Extract the [X, Y] coordinate from the center of the cell holding the provided text.  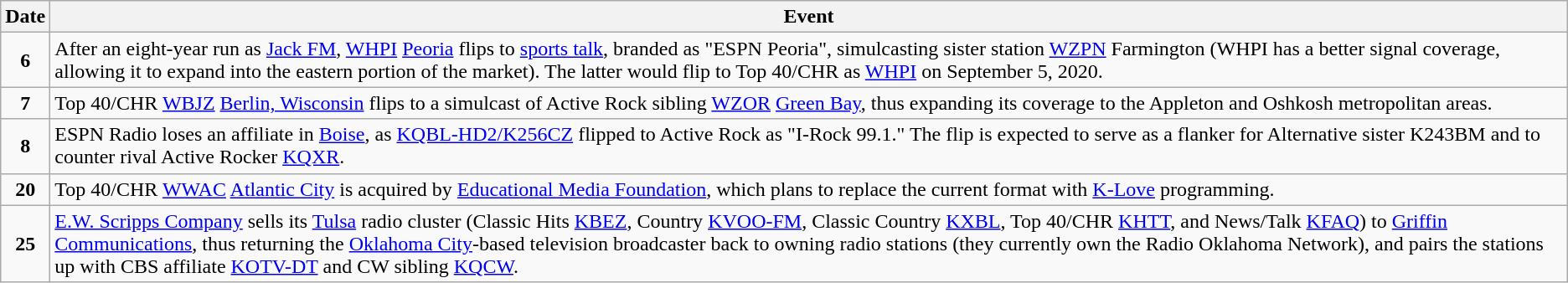
7 [25, 103]
25 [25, 244]
20 [25, 189]
8 [25, 146]
Date [25, 17]
Event [809, 17]
Top 40/CHR WWAC Atlantic City is acquired by Educational Media Foundation, which plans to replace the current format with K-Love programming. [809, 189]
6 [25, 60]
